Return the [X, Y] coordinate for the center point of the cell that contains the specified text.  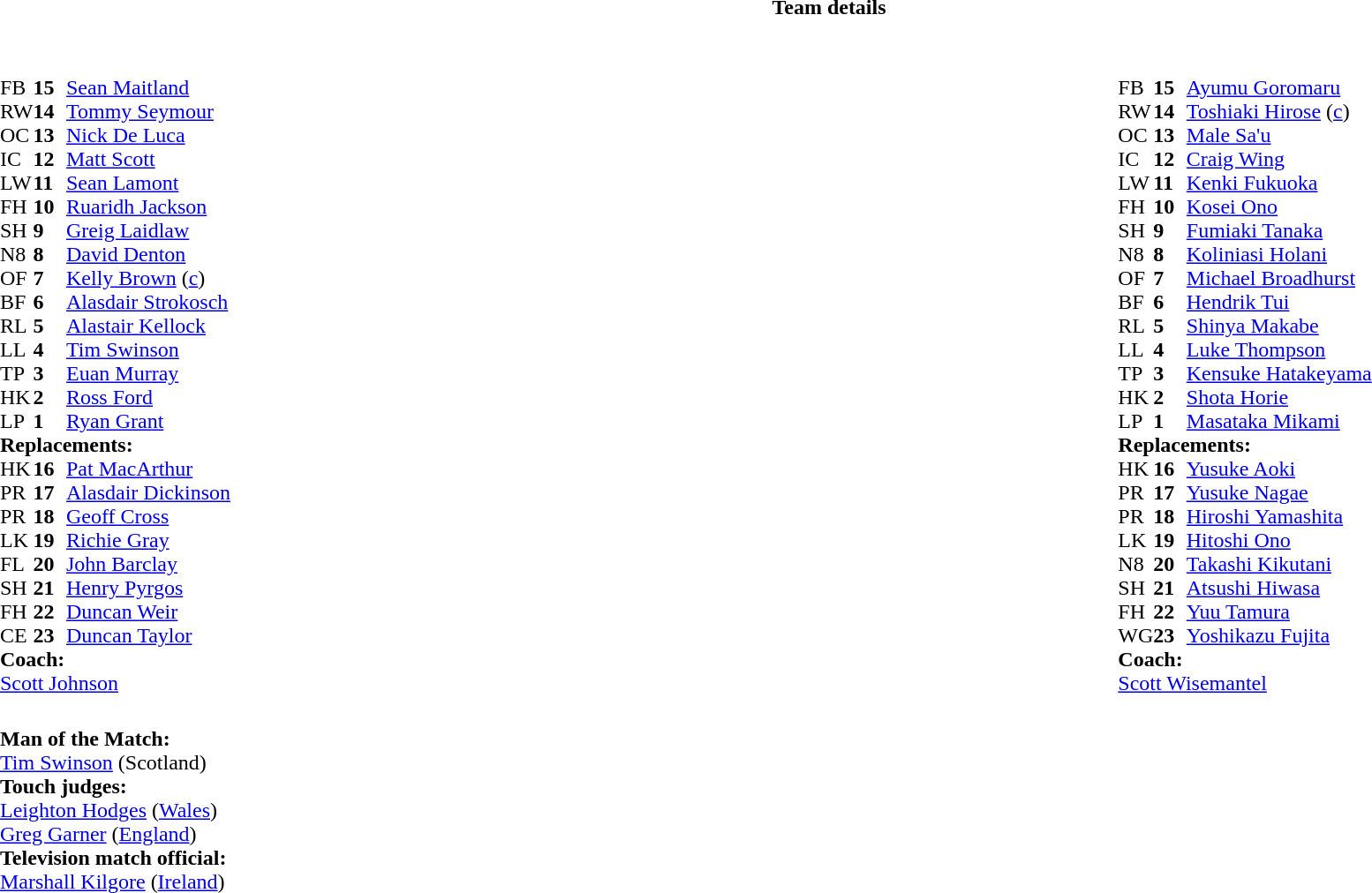
Yusuke Nagae [1279, 492]
Duncan Taylor [148, 635]
Scott Wisemantel [1245, 683]
Tim Swinson [148, 349]
Shota Horie [1279, 397]
FL [17, 565]
Duncan Weir [148, 612]
John Barclay [148, 565]
Takashi Kikutani [1279, 565]
Geoff Cross [148, 517]
Sean Lamont [148, 184]
Male Sa'u [1279, 136]
Hiroshi Yamashita [1279, 517]
Greig Laidlaw [148, 231]
Kenki Fukuoka [1279, 184]
Kensuke Hatakeyama [1279, 374]
Richie Gray [148, 540]
WG [1135, 635]
Craig Wing [1279, 159]
Pat MacArthur [148, 469]
Sean Maitland [148, 88]
Nick De Luca [148, 136]
Atsushi Hiwasa [1279, 588]
Fumiaki Tanaka [1279, 231]
Hitoshi Ono [1279, 540]
Koliniasi Holani [1279, 254]
Scott Johnson [115, 683]
Tommy Seymour [148, 111]
David Denton [148, 254]
Ruaridh Jackson [148, 206]
Alastair Kellock [148, 326]
Ayumu Goromaru [1279, 88]
Hendrik Tui [1279, 302]
Yoshikazu Fujita [1279, 635]
Masataka Mikami [1279, 422]
Alasdair Strokosch [148, 302]
Yusuke Aoki [1279, 469]
Alasdair Dickinson [148, 492]
CE [17, 635]
Luke Thompson [1279, 349]
Shinya Makabe [1279, 326]
Euan Murray [148, 374]
Ross Ford [148, 397]
Kelly Brown (c) [148, 279]
Henry Pyrgos [148, 588]
Toshiaki Hirose (c) [1279, 111]
Yuu Tamura [1279, 612]
Michael Broadhurst [1279, 279]
Kosei Ono [1279, 206]
Matt Scott [148, 159]
Ryan Grant [148, 422]
